Return the (x, y) coordinate for the center point of the cell that contains the specified text.  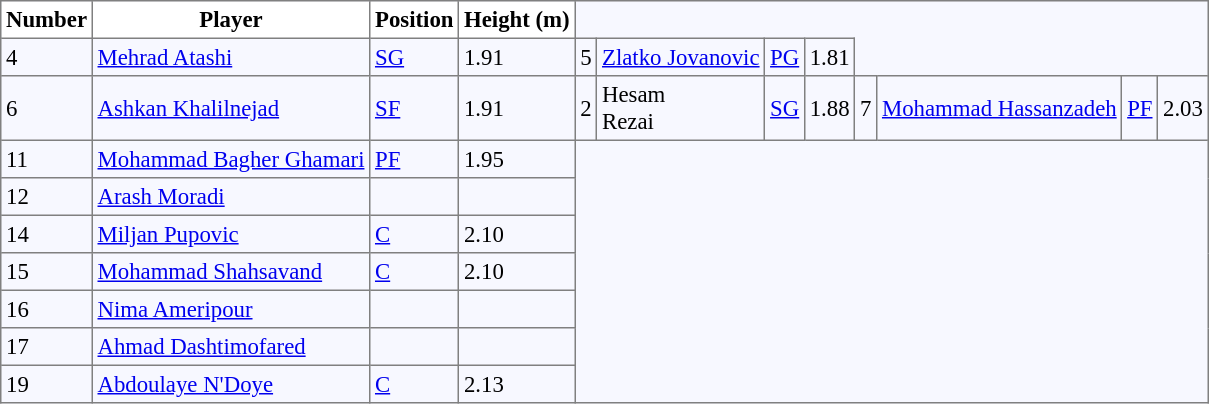
SF (414, 108)
14 (47, 234)
Position (414, 20)
7 (866, 108)
2 (586, 108)
Mohammad Bagher Ghamari (230, 159)
Nima Ameripour (230, 309)
Abdoulaye N'Doye (230, 384)
1.81 (829, 57)
2.13 (517, 384)
HesamRezai (681, 108)
Ahmad Dashtimofared (230, 347)
15 (47, 272)
12 (47, 197)
5 (586, 57)
17 (47, 347)
Ashkan Khalilnejad (230, 108)
2.03 (1183, 108)
Mehrad Atashi (230, 57)
Player (230, 20)
Number (47, 20)
19 (47, 384)
Zlatko Jovanovic (681, 57)
16 (47, 309)
1.88 (829, 108)
PG (785, 57)
4 (47, 57)
Mohammad Hassanzadeh (1000, 108)
6 (47, 108)
Arash Moradi (230, 197)
11 (47, 159)
1.95 (517, 159)
Mohammad Shahsavand (230, 272)
Height (m) (517, 20)
Miljan Pupovic (230, 234)
